Output the (x, y) coordinate of the center of the cell containing the given text.  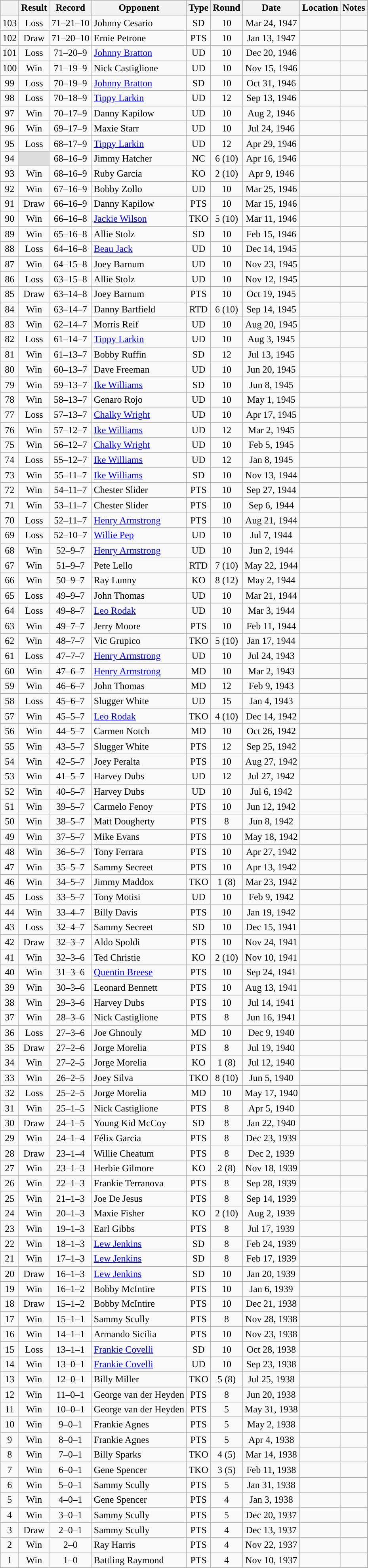
Jerry Moore (139, 626)
Date (271, 8)
16–1–2 (71, 1289)
Dec 2, 1939 (271, 1153)
52 (10, 792)
27–3–6 (71, 1033)
6 (10, 1485)
22 (10, 1244)
99 (10, 83)
8–0–1 (71, 1440)
53–11–7 (71, 505)
32–3–7 (71, 942)
28 (10, 1153)
39–5–7 (71, 807)
Danny Bartfield (139, 309)
54–11–7 (71, 490)
17–1–3 (71, 1259)
23 (10, 1229)
Nov 10, 1941 (271, 957)
41–5–7 (71, 776)
Nov 13, 1944 (271, 475)
43 (10, 927)
3–0–1 (71, 1515)
Bobby Zollo (139, 189)
Aug 2, 1946 (271, 113)
27 (10, 1168)
Mar 11, 1946 (271, 219)
Dec 20, 1946 (271, 53)
49–9–7 (71, 596)
2–0–1 (71, 1530)
64 (10, 611)
Jul 14, 1941 (271, 1003)
Apr 13, 1942 (271, 867)
77 (10, 415)
Ruby Garcia (139, 173)
16 (10, 1334)
Apr 5, 1940 (271, 1108)
Dec 20, 1937 (271, 1515)
Location (320, 8)
Beau Jack (139, 249)
89 (10, 234)
48–7–7 (71, 641)
49–7–7 (71, 626)
Dec 13, 1937 (271, 1530)
May 2, 1944 (271, 580)
Dec 9, 1940 (271, 1033)
38 (10, 1003)
32–4–7 (71, 927)
5–0–1 (71, 1485)
Aug 27, 1942 (271, 761)
4 (10) (227, 716)
Tony Motisi (139, 897)
63 (10, 626)
Sep 14, 1945 (271, 309)
29 (10, 1138)
Billy Davis (139, 912)
Aug 13, 1941 (271, 988)
Apr 29, 1946 (271, 143)
68–17–9 (71, 143)
Feb 5, 1945 (271, 445)
56 (10, 731)
2 (8) (227, 1168)
Oct 31, 1946 (271, 83)
59–13–7 (71, 384)
Jul 6, 1942 (271, 792)
Mar 2, 1945 (271, 430)
40 (10, 972)
36 (10, 1033)
Aug 20, 1945 (271, 324)
Ted Christie (139, 957)
47–6–7 (71, 671)
56–12–7 (71, 445)
90 (10, 219)
2 (10, 1545)
13 (10, 1379)
Jul 24, 1943 (271, 656)
67 (10, 565)
69–17–9 (71, 128)
79 (10, 384)
Jun 5, 1940 (271, 1078)
20 (10, 1274)
62–14–7 (71, 324)
Jul 13, 1945 (271, 354)
74 (10, 460)
33–4–7 (71, 912)
Dec 14, 1942 (271, 716)
63–14–7 (71, 309)
83 (10, 324)
73 (10, 475)
70–17–9 (71, 113)
Carmelo Fenoy (139, 807)
25–2–5 (71, 1093)
1 (10, 1560)
Opponent (139, 8)
26–2–5 (71, 1078)
Feb 9, 1943 (271, 686)
Billy Sparks (139, 1455)
4–0–1 (71, 1500)
Matt Dougherty (139, 822)
May 18, 1942 (271, 837)
Dec 14, 1945 (271, 249)
Herbie Gilmore (139, 1168)
Ernie Petrone (139, 38)
Sep 28, 1939 (271, 1184)
30 (10, 1123)
Oct 26, 1942 (271, 731)
Type (198, 8)
13–0–1 (71, 1364)
Dec 21, 1938 (271, 1304)
Carmen Notch (139, 731)
Apr 27, 1942 (271, 852)
72 (10, 490)
55–11–7 (71, 475)
Sep 27, 1944 (271, 490)
Nov 24, 1941 (271, 942)
Genaro Rojo (139, 400)
May 22, 1944 (271, 565)
Sep 24, 1941 (271, 972)
20–1–3 (71, 1214)
71–19–9 (71, 68)
Oct 28, 1938 (271, 1349)
25 (10, 1199)
35–5–7 (71, 867)
96 (10, 128)
27–2–6 (71, 1048)
Nov 18, 1939 (271, 1168)
66–16–9 (71, 204)
37–5–7 (71, 837)
Jun 8, 1945 (271, 384)
71–20–10 (71, 38)
May 1, 1945 (271, 400)
11 (10, 1410)
Mar 3, 1944 (271, 611)
37 (10, 1018)
3 (5) (227, 1470)
58 (10, 701)
Dec 23, 1939 (271, 1138)
63–15–8 (71, 279)
Maxie Fisher (139, 1214)
61–13–7 (71, 354)
Feb 9, 1942 (271, 897)
31–3–6 (71, 972)
78 (10, 400)
52–10–7 (71, 535)
5 (8) (227, 1379)
86 (10, 279)
Morris Reif (139, 324)
59 (10, 686)
Feb 15, 1946 (271, 234)
61–14–7 (71, 339)
33 (10, 1078)
Jul 12, 1940 (271, 1063)
Jul 25, 1938 (271, 1379)
93 (10, 173)
61 (10, 656)
24–1–4 (71, 1138)
29–3–6 (71, 1003)
Pete Lello (139, 565)
Joey Peralta (139, 761)
102 (10, 38)
71–20–9 (71, 53)
64–15–8 (71, 264)
51 (10, 807)
Earl Gibbs (139, 1229)
Jan 19, 1942 (271, 912)
7 (10) (227, 565)
Willie Cheatum (139, 1153)
Aug 2, 1939 (271, 1214)
70–19–9 (71, 83)
60 (10, 671)
41 (10, 957)
Jul 7, 1944 (271, 535)
19 (10, 1289)
46 (10, 882)
Notes (354, 8)
Mar 25, 1946 (271, 189)
Mar 21, 1944 (271, 596)
66 (10, 580)
94 (10, 158)
40–5–7 (71, 792)
32 (10, 1093)
Round (227, 8)
87 (10, 264)
Leonard Bennett (139, 988)
Nov 28, 1938 (271, 1319)
Vic Grupico (139, 641)
Jan 3, 1938 (271, 1500)
31 (10, 1108)
Quentin Breese (139, 972)
Jun 20, 1938 (271, 1394)
39 (10, 988)
2–0 (71, 1545)
45–6–7 (71, 701)
Sep 6, 1944 (271, 505)
82 (10, 339)
24 (10, 1214)
75 (10, 445)
Bobby Ruffin (139, 354)
3 (10, 1530)
Jul 17, 1939 (271, 1229)
60–13–7 (71, 369)
Young Kid McCoy (139, 1123)
85 (10, 294)
103 (10, 23)
May 17, 1940 (271, 1093)
55 (10, 746)
Jul 19, 1940 (271, 1048)
Record (71, 8)
Sep 14, 1939 (271, 1199)
Aug 3, 1945 (271, 339)
Apr 17, 1945 (271, 415)
Joe Ghnouly (139, 1033)
67–16–9 (71, 189)
Mar 24, 1947 (271, 23)
Ray Harris (139, 1545)
Jimmy Hatcher (139, 158)
68 (10, 550)
Jan 8, 1945 (271, 460)
4 (5) (227, 1455)
May 2, 1938 (271, 1425)
32–3–6 (71, 957)
42–5–7 (71, 761)
Aug 21, 1944 (271, 520)
Nov 23, 1945 (271, 264)
Joey Silva (139, 1078)
23–1–3 (71, 1168)
Oct 19, 1945 (271, 294)
Nov 23, 1938 (271, 1334)
10–0–1 (71, 1410)
Feb 24, 1939 (271, 1244)
81 (10, 354)
65 (10, 596)
17 (10, 1319)
57–13–7 (71, 415)
Mar 2, 1943 (271, 671)
57 (10, 716)
13–1–1 (71, 1349)
38–5–7 (71, 822)
May 31, 1938 (271, 1410)
76 (10, 430)
Aldo Spoldi (139, 942)
52–11–7 (71, 520)
101 (10, 53)
45–5–7 (71, 716)
65–16–8 (71, 234)
80 (10, 369)
51–9–7 (71, 565)
Sep 25, 1942 (271, 746)
55–12–7 (71, 460)
14 (10, 1364)
Sep 23, 1938 (271, 1364)
95 (10, 143)
57–12–7 (71, 430)
58–13–7 (71, 400)
Jun 16, 1941 (271, 1018)
Jun 20, 1945 (271, 369)
54 (10, 761)
64–16–8 (71, 249)
49–8–7 (71, 611)
Feb 17, 1939 (271, 1259)
Jan 17, 1944 (271, 641)
Jun 12, 1942 (271, 807)
66–16–8 (71, 219)
97 (10, 113)
18 (10, 1304)
16–1–3 (71, 1274)
Tony Ferrara (139, 852)
Jan 13, 1947 (271, 38)
63–14–8 (71, 294)
Nov 22, 1937 (271, 1545)
70 (10, 520)
Jan 20, 1939 (271, 1274)
6–0–1 (71, 1470)
21–1–3 (71, 1199)
Dec 15, 1941 (271, 927)
53 (10, 776)
Jan 6, 1939 (271, 1289)
Dave Freeman (139, 369)
62 (10, 641)
98 (10, 98)
Feb 11, 1944 (271, 626)
28–3–6 (71, 1018)
Ray Lunny (139, 580)
69 (10, 535)
47 (10, 867)
7–0–1 (71, 1455)
Nov 12, 1945 (271, 279)
23–1–4 (71, 1153)
1–0 (71, 1560)
Nov 10, 1937 (271, 1560)
84 (10, 309)
47–7–7 (71, 656)
Apr 4, 1938 (271, 1440)
Jan 31, 1938 (271, 1485)
9–0–1 (71, 1425)
30–3–6 (71, 988)
Battling Raymond (139, 1560)
88 (10, 249)
Mike Evans (139, 837)
Feb 11, 1938 (271, 1470)
35 (10, 1048)
14–1–1 (71, 1334)
Jul 27, 1942 (271, 776)
52–9–7 (71, 550)
NC (198, 158)
12–0–1 (71, 1379)
Apr 16, 1946 (271, 158)
Jun 8, 1942 (271, 822)
Johnny Cesario (139, 23)
Jan 22, 1940 (271, 1123)
50 (10, 822)
48 (10, 852)
50–9–7 (71, 580)
11–0–1 (71, 1394)
Maxie Starr (139, 128)
Willie Pep (139, 535)
21 (10, 1259)
Jun 2, 1944 (271, 550)
Nov 15, 1946 (271, 68)
34 (10, 1063)
Joe De Jesus (139, 1199)
44–5–7 (71, 731)
7 (10, 1470)
Félix Garcia (139, 1138)
Mar 14, 1938 (271, 1455)
Billy Miller (139, 1379)
44 (10, 912)
19–1–3 (71, 1229)
91 (10, 204)
8 (12) (227, 580)
92 (10, 189)
Result (34, 8)
9 (10, 1440)
46–6–7 (71, 686)
Sep 13, 1946 (271, 98)
25–1–5 (71, 1108)
42 (10, 942)
43–5–7 (71, 746)
15–1–1 (71, 1319)
27–2–5 (71, 1063)
22–1–3 (71, 1184)
Mar 15, 1946 (271, 204)
45 (10, 897)
70–18–9 (71, 98)
24–1–5 (71, 1123)
Apr 9, 1946 (271, 173)
Jimmy Maddox (139, 882)
8 (10) (227, 1078)
Jan 4, 1943 (271, 701)
26 (10, 1184)
15–1–2 (71, 1304)
34–5–7 (71, 882)
Jul 24, 1946 (271, 128)
71 (10, 505)
Mar 23, 1942 (271, 882)
Frankie Terranova (139, 1184)
18–1–3 (71, 1244)
Jackie Wilson (139, 219)
33–5–7 (71, 897)
49 (10, 837)
36–5–7 (71, 852)
100 (10, 68)
Armando Sicilia (139, 1334)
71–21–10 (71, 23)
